Search for the cell housing the specified text and yield its [x, y] center coordinate. 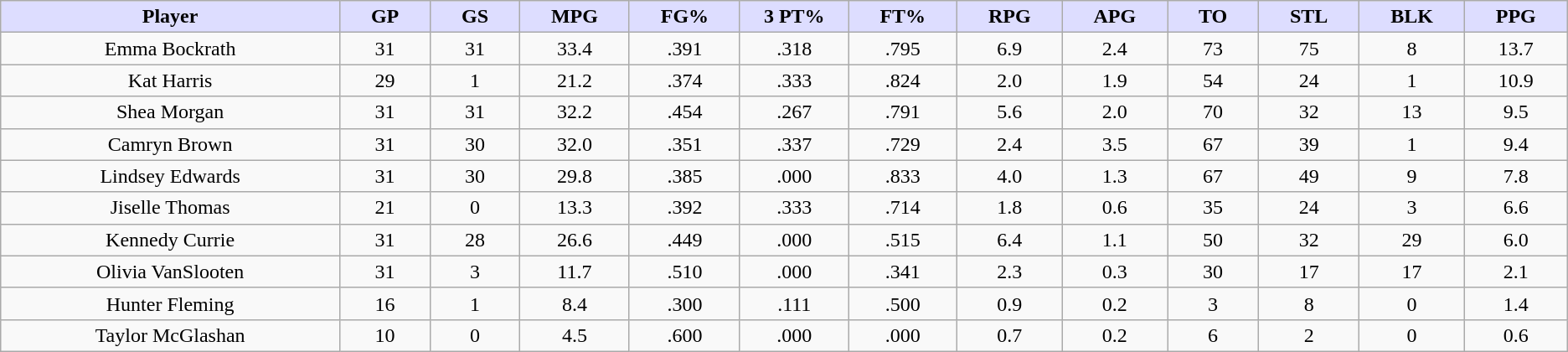
BLK [1412, 17]
1.9 [1115, 80]
.337 [794, 144]
FT% [903, 17]
.391 [684, 49]
Player [171, 17]
6.9 [1010, 49]
6 [1213, 335]
29.8 [575, 176]
Kat Harris [171, 80]
6.4 [1010, 240]
.600 [684, 335]
4.0 [1010, 176]
PPG [1516, 17]
.791 [903, 112]
Olivia VanSlooten [171, 272]
9 [1412, 176]
.374 [684, 80]
TO [1213, 17]
32.0 [575, 144]
8.4 [575, 303]
.267 [794, 112]
Lindsey Edwards [171, 176]
1.4 [1516, 303]
.714 [903, 208]
10.9 [1516, 80]
26.6 [575, 240]
1.1 [1115, 240]
.385 [684, 176]
.351 [684, 144]
.729 [903, 144]
STL [1309, 17]
Jiselle Thomas [171, 208]
1.8 [1010, 208]
2.1 [1516, 272]
.392 [684, 208]
.795 [903, 49]
13 [1412, 112]
GS [476, 17]
.454 [684, 112]
Shea Morgan [171, 112]
Hunter Fleming [171, 303]
GP [384, 17]
0.9 [1010, 303]
35 [1213, 208]
39 [1309, 144]
APG [1115, 17]
.300 [684, 303]
10 [384, 335]
.500 [903, 303]
.341 [903, 272]
3.5 [1115, 144]
.515 [903, 240]
.318 [794, 49]
Emma Bockrath [171, 49]
3 PT% [794, 17]
.449 [684, 240]
49 [1309, 176]
2.3 [1010, 272]
6.6 [1516, 208]
MPG [575, 17]
2 [1309, 335]
7.8 [1516, 176]
4.5 [575, 335]
28 [476, 240]
13.3 [575, 208]
6.0 [1516, 240]
16 [384, 303]
33.4 [575, 49]
Camryn Brown [171, 144]
Taylor McGlashan [171, 335]
32.2 [575, 112]
9.5 [1516, 112]
0.7 [1010, 335]
21.2 [575, 80]
5.6 [1010, 112]
.824 [903, 80]
50 [1213, 240]
73 [1213, 49]
FG% [684, 17]
1.3 [1115, 176]
75 [1309, 49]
21 [384, 208]
11.7 [575, 272]
.510 [684, 272]
RPG [1010, 17]
13.7 [1516, 49]
54 [1213, 80]
.833 [903, 176]
.111 [794, 303]
9.4 [1516, 144]
70 [1213, 112]
Kennedy Currie [171, 240]
0.3 [1115, 272]
